Identify which cell holds the provided text, then report its [x, y] central coordinate. 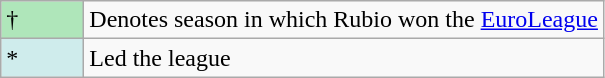
Denotes season in which Rubio won the EuroLeague [344, 20]
* [42, 58]
Led the league [344, 58]
† [42, 20]
